Search for the cell housing the specified text and yield its (x, y) center coordinate. 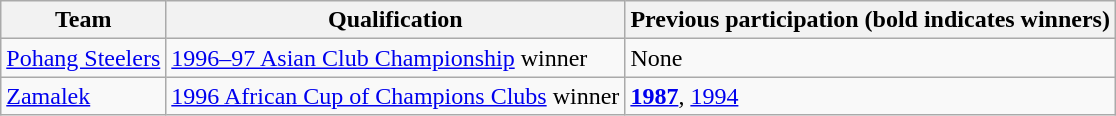
Team (84, 20)
1996–97 Asian Club Championship winner (396, 58)
Zamalek (84, 96)
1996 African Cup of Champions Clubs winner (396, 96)
Qualification (396, 20)
Previous participation (bold indicates winners) (870, 20)
None (870, 58)
Pohang Steelers (84, 58)
1987, 1994 (870, 96)
